Find where the given text appears and provide that cell's center as (X, Y) coordinate. 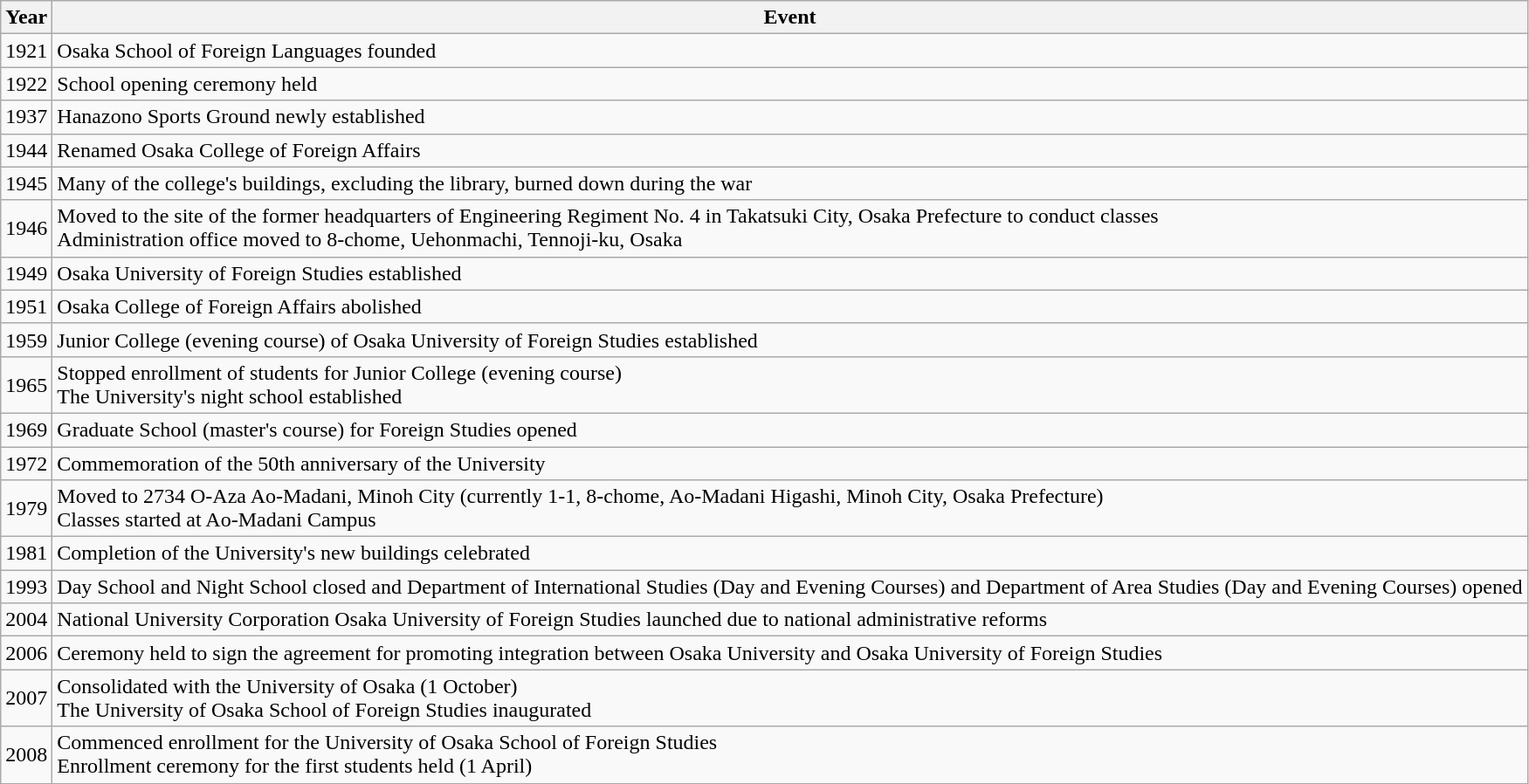
2004 (26, 620)
1993 (26, 587)
Osaka University of Foreign Studies established (789, 273)
1937 (26, 117)
Commemoration of the 50th anniversary of the University (789, 464)
1972 (26, 464)
1981 (26, 554)
Osaka School of Foreign Languages founded (789, 51)
1969 (26, 430)
1944 (26, 150)
Graduate School (master's course) for Foreign Studies opened (789, 430)
Commenced enrollment for the University of Osaka School of Foreign StudiesEnrollment ceremony for the first students held (1 April) (789, 754)
Year (26, 17)
National University Corporation Osaka University of Foreign Studies launched due to national administrative reforms (789, 620)
1959 (26, 340)
1951 (26, 306)
Renamed Osaka College of Foreign Affairs (789, 150)
Osaka College of Foreign Affairs abolished (789, 306)
Completion of the University's new buildings celebrated (789, 554)
Stopped enrollment of students for Junior College (evening course)The University's night school established (789, 384)
Junior College (evening course) of Osaka University of Foreign Studies established (789, 340)
School opening ceremony held (789, 84)
Hanazono Sports Ground newly established (789, 117)
1922 (26, 84)
1945 (26, 183)
Ceremony held to sign the agreement for promoting integration between Osaka University and Osaka University of Foreign Studies (789, 653)
Many of the college's buildings, excluding the library, burned down during the war (789, 183)
2007 (26, 698)
Consolidated with the University of Osaka (1 October)The University of Osaka School of Foreign Studies inaugurated (789, 698)
1946 (26, 229)
2008 (26, 754)
1979 (26, 508)
Event (789, 17)
1949 (26, 273)
1965 (26, 384)
1921 (26, 51)
2006 (26, 653)
